Pinpoint the cell where the given text exists, returning its (x, y) midpoint coordinate. 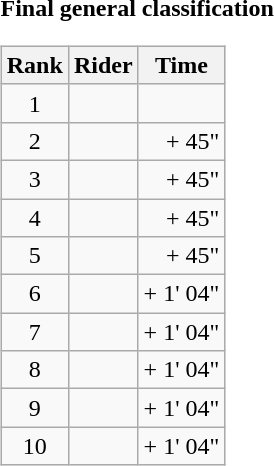
7 (34, 332)
8 (34, 370)
6 (34, 294)
9 (34, 408)
Rank (34, 65)
4 (34, 217)
10 (34, 446)
5 (34, 256)
Time (182, 65)
2 (34, 141)
3 (34, 179)
Rider (103, 65)
1 (34, 103)
